Return the [x, y] coordinate for the center point of the cell that contains the specified text.  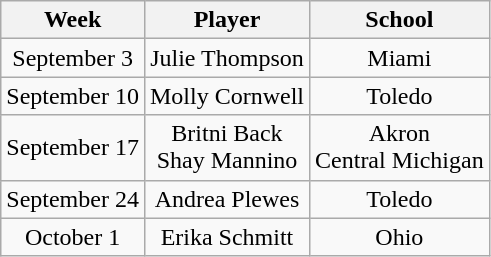
AkronCentral Michigan [400, 148]
September 10 [73, 96]
September 24 [73, 199]
Ohio [400, 237]
October 1 [73, 237]
Erika Schmitt [226, 237]
Julie Thompson [226, 58]
September 3 [73, 58]
Week [73, 20]
Britni BackShay Mannino [226, 148]
Miami [400, 58]
Player [226, 20]
School [400, 20]
Molly Cornwell [226, 96]
Andrea Plewes [226, 199]
September 17 [73, 148]
